Locate the cell with the specified text and output its (X, Y) center coordinate. 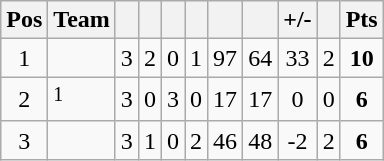
48 (260, 140)
Pts (362, 20)
33 (298, 58)
Team (82, 20)
-2 (298, 140)
+/- (298, 20)
97 (226, 58)
Pos (24, 20)
64 (260, 58)
46 (226, 140)
10 (362, 58)
